Return the [x, y] coordinate for the center point of the cell that contains the specified text.  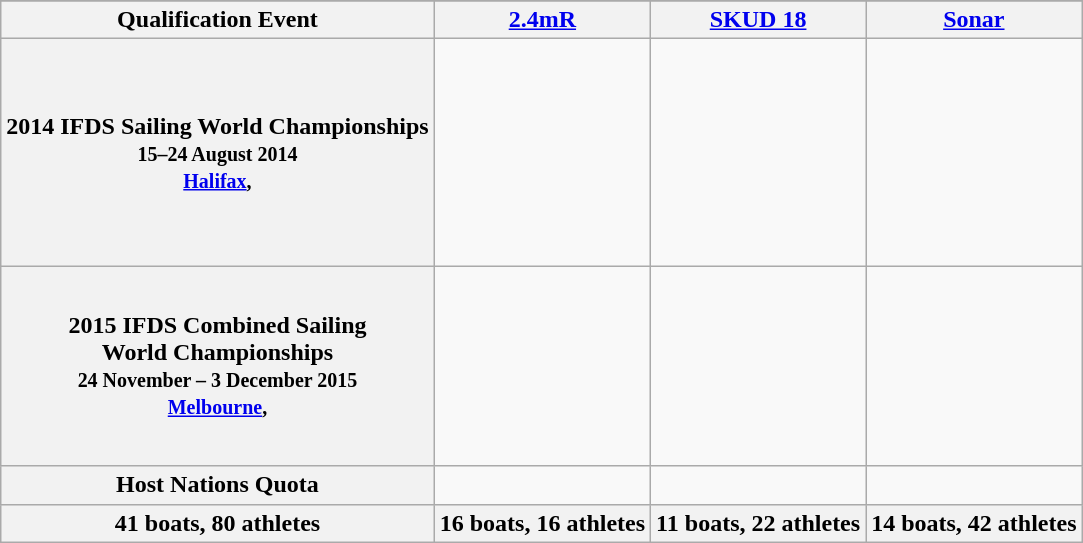
SKUD 18 [758, 20]
2015 IFDS Combined Sailing World Championships24 November – 3 December 2015Melbourne, [218, 366]
11 boats, 22 athletes [758, 523]
2.4mR [542, 20]
14 boats, 42 athletes [974, 523]
Sonar [974, 20]
2014 IFDS Sailing World Championships 15–24 August 2014Halifax, [218, 152]
16 boats, 16 athletes [542, 523]
Qualification Event [218, 20]
Host Nations Quota [218, 485]
41 boats, 80 athletes [218, 523]
